Identify which cell holds the provided text, then report its [X, Y] central coordinate. 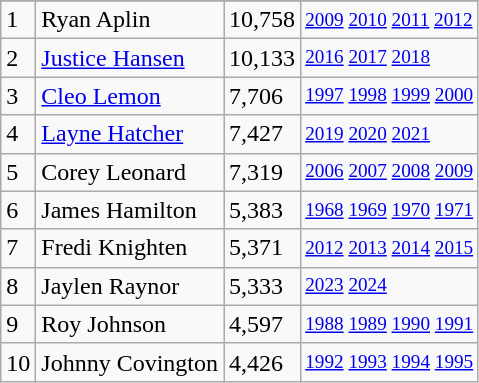
2023 2024 [390, 286]
10,133 [262, 58]
Corey Leonard [130, 172]
2006 2007 2008 2009 [390, 172]
Roy Johnson [130, 324]
5,333 [262, 286]
Justice Hansen [130, 58]
Jaylen Raynor [130, 286]
10,758 [262, 20]
2016 2017 2018 [390, 58]
Layne Hatcher [130, 134]
4,426 [262, 362]
Johnny Covington [130, 362]
2 [18, 58]
3 [18, 96]
1997 1998 1999 2000 [390, 96]
7,427 [262, 134]
6 [18, 210]
4 [18, 134]
Fredi Knighten [130, 248]
7,319 [262, 172]
10 [18, 362]
1992 1993 1994 1995 [390, 362]
5 [18, 172]
2019 2020 2021 [390, 134]
1968 1969 1970 1971 [390, 210]
9 [18, 324]
7 [18, 248]
James Hamilton [130, 210]
Cleo Lemon [130, 96]
2012 2013 2014 2015 [390, 248]
Ryan Aplin [130, 20]
8 [18, 286]
1 [18, 20]
4,597 [262, 324]
5,371 [262, 248]
2009 2010 2011 2012 [390, 20]
1988 1989 1990 1991 [390, 324]
5,383 [262, 210]
7,706 [262, 96]
